Return the [X, Y] coordinate for the center point of the cell that contains the specified text.  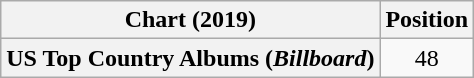
Chart (2019) [190, 20]
Position [427, 20]
48 [427, 58]
US Top Country Albums (Billboard) [190, 58]
